Scan for the cell matching the given text and deliver its [x, y] coordinate at center. 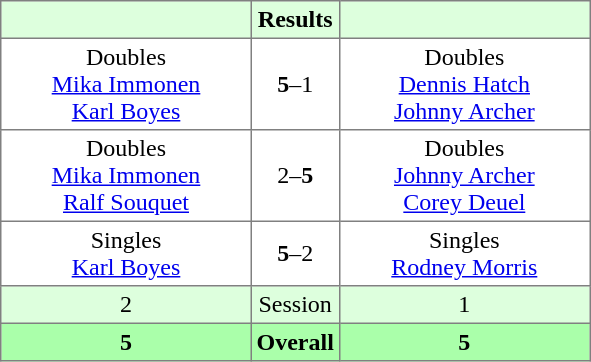
2–5 [295, 176]
DoublesMika ImmonenKarl Boyes [126, 84]
SinglesRodney Morris [464, 253]
5–1 [295, 84]
2 [126, 305]
SinglesKarl Boyes [126, 253]
DoublesDennis HatchJohnny Archer [464, 84]
5–2 [295, 253]
1 [464, 305]
DoublesJohnny ArcherCorey Deuel [464, 176]
Session [295, 305]
Results [295, 20]
DoublesMika ImmonenRalf Souquet [126, 176]
Overall [295, 342]
